Return [X, Y] of the center of cell containing provided text 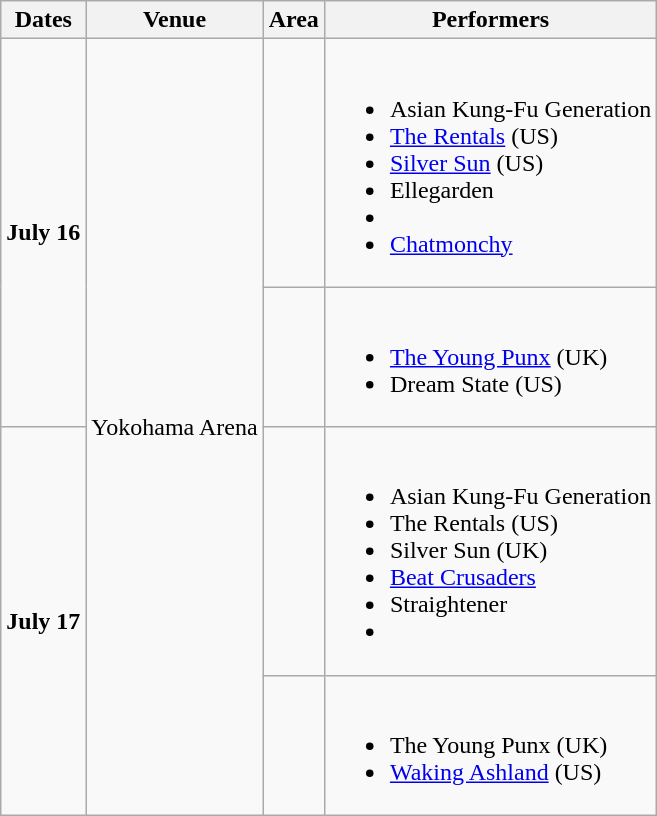
Venue [174, 20]
Yokohama Arena [174, 427]
Asian Kung-Fu GenerationThe Rentals (US)Silver Sun (US)EllegardenChatmonchy [490, 163]
July 16 [44, 233]
Dates [44, 20]
Asian Kung-Fu GenerationThe Rentals (US)Silver Sun (UK)Beat CrusadersStraightener [490, 551]
Area [294, 20]
Performers [490, 20]
The Young Punx (UK)Waking Ashland (US) [490, 745]
July 17 [44, 621]
The Young Punx (UK)Dream State (US) [490, 357]
